For the text-containing cell, return its midpoint in [X, Y] coordinate format. 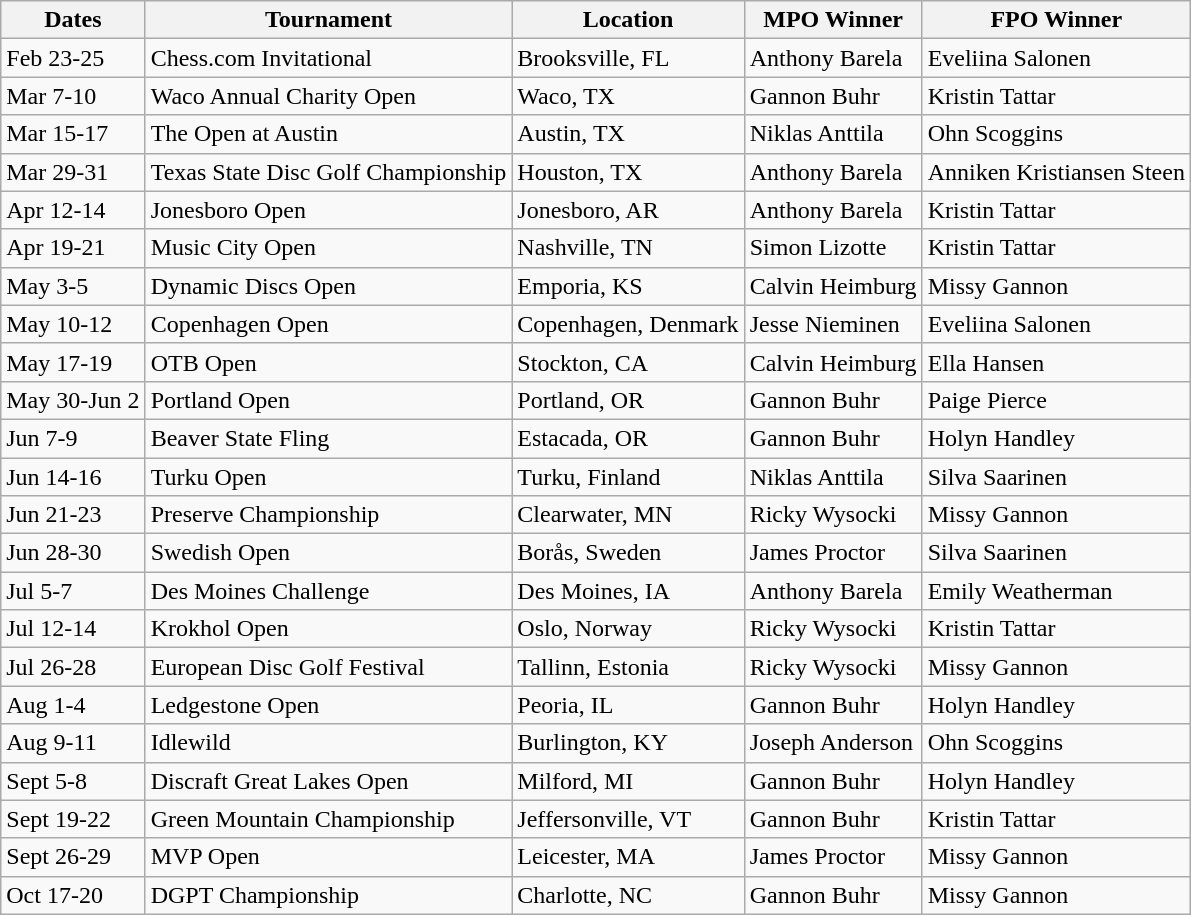
Aug 9-11 [73, 743]
Feb 23-25 [73, 58]
Emporia, KS [628, 286]
Chess.com Invitational [328, 58]
DGPT Championship [328, 895]
May 30-Jun 2 [73, 400]
Jul 26-28 [73, 667]
Jeffersonville, VT [628, 819]
Charlotte, NC [628, 895]
Sept 26-29 [73, 857]
Sept 5-8 [73, 781]
Portland, OR [628, 400]
Mar 7-10 [73, 96]
FPO Winner [1056, 20]
Music City Open [328, 248]
Nashville, TN [628, 248]
Borås, Sweden [628, 553]
Stockton, CA [628, 362]
Aug 1-4 [73, 705]
Oslo, Norway [628, 629]
Austin, TX [628, 134]
Oct 17-20 [73, 895]
Sept 19-22 [73, 819]
Texas State Disc Golf Championship [328, 172]
Mar 15-17 [73, 134]
Ella Hansen [1056, 362]
Jul 5-7 [73, 591]
Turku Open [328, 477]
Krokhol Open [328, 629]
Peoria, IL [628, 705]
Paige Pierce [1056, 400]
Joseph Anderson [833, 743]
Dates [73, 20]
Waco, TX [628, 96]
Jul 12-14 [73, 629]
Ledgestone Open [328, 705]
Beaver State Fling [328, 438]
Anniken Kristiansen Steen [1056, 172]
May 17-19 [73, 362]
MPO Winner [833, 20]
Tallinn, Estonia [628, 667]
Apr 19-21 [73, 248]
Des Moines, IA [628, 591]
Jonesboro, AR [628, 210]
Jesse Nieminen [833, 324]
Leicester, MA [628, 857]
Emily Weatherman [1056, 591]
Jonesboro Open [328, 210]
Waco Annual Charity Open [328, 96]
Swedish Open [328, 553]
Mar 29-31 [73, 172]
Clearwater, MN [628, 515]
Burlington, KY [628, 743]
Houston, TX [628, 172]
Jun 7-9 [73, 438]
Idlewild [328, 743]
Apr 12-14 [73, 210]
OTB Open [328, 362]
European Disc Golf Festival [328, 667]
Estacada, OR [628, 438]
Jun 14-16 [73, 477]
Green Mountain Championship [328, 819]
Copenhagen Open [328, 324]
Portland Open [328, 400]
Turku, Finland [628, 477]
Tournament [328, 20]
Location [628, 20]
Jun 21-23 [73, 515]
Discraft Great Lakes Open [328, 781]
Simon Lizotte [833, 248]
The Open at Austin [328, 134]
Dynamic Discs Open [328, 286]
Preserve Championship [328, 515]
May 3-5 [73, 286]
Copenhagen, Denmark [628, 324]
May 10-12 [73, 324]
Brooksville, FL [628, 58]
MVP Open [328, 857]
Jun 28-30 [73, 553]
Milford, MI [628, 781]
Des Moines Challenge [328, 591]
